Output the [X, Y] coordinate of the center of the cell containing the given text.  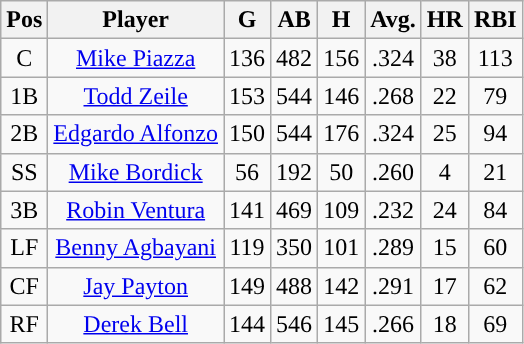
101 [342, 248]
192 [294, 172]
350 [294, 248]
H [342, 20]
546 [294, 324]
Todd Zeile [136, 96]
60 [495, 248]
149 [248, 286]
144 [248, 324]
469 [294, 210]
38 [444, 58]
3B [24, 210]
15 [444, 248]
.289 [394, 248]
18 [444, 324]
94 [495, 134]
56 [248, 172]
142 [342, 286]
146 [342, 96]
153 [248, 96]
119 [248, 248]
RF [24, 324]
25 [444, 134]
.260 [394, 172]
109 [342, 210]
Mike Piazza [136, 58]
C [24, 58]
21 [495, 172]
Benny Agbayani [136, 248]
1B [24, 96]
AB [294, 20]
Pos [24, 20]
145 [342, 324]
150 [248, 134]
G [248, 20]
79 [495, 96]
.232 [394, 210]
Derek Bell [136, 324]
17 [444, 286]
Mike Bordick [136, 172]
Edgardo Alfonzo [136, 134]
Avg. [394, 20]
4 [444, 172]
SS [24, 172]
84 [495, 210]
LF [24, 248]
.291 [394, 286]
136 [248, 58]
50 [342, 172]
141 [248, 210]
CF [24, 286]
Robin Ventura [136, 210]
22 [444, 96]
RBI [495, 20]
Jay Payton [136, 286]
.266 [394, 324]
176 [342, 134]
24 [444, 210]
HR [444, 20]
156 [342, 58]
2B [24, 134]
.268 [394, 96]
113 [495, 58]
488 [294, 286]
Player [136, 20]
62 [495, 286]
69 [495, 324]
482 [294, 58]
